Detect which cell encompasses the target text, then output its (X, Y) center coordinate. 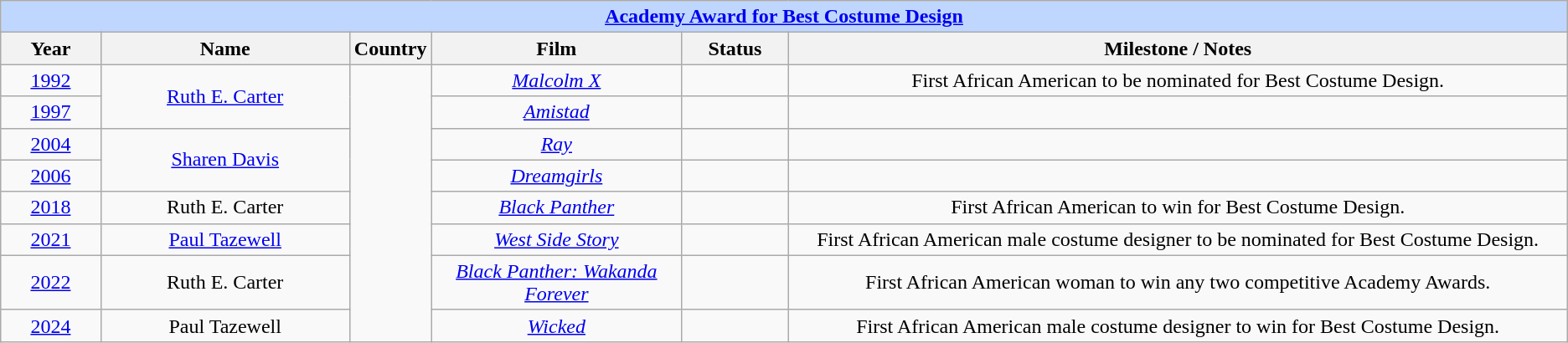
Dreamgirls (556, 176)
Name (224, 49)
Black Panther (556, 207)
First African American male costume designer to win for Best Costume Design. (1178, 325)
2024 (50, 325)
First African American male costume designer to be nominated for Best Costume Design. (1178, 239)
2004 (50, 144)
Film (556, 49)
Malcolm X (556, 80)
First African American to win for Best Costume Design. (1178, 207)
Ray (556, 144)
Milestone / Notes (1178, 49)
Sharen Davis (224, 160)
First African American woman to win any two competitive Academy Awards. (1178, 283)
First African American to be nominated for Best Costume Design. (1178, 80)
Year (50, 49)
1992 (50, 80)
Status (735, 49)
1997 (50, 112)
Amistad (556, 112)
Black Panther: Wakanda Forever (556, 283)
Wicked (556, 325)
2022 (50, 283)
2018 (50, 207)
Country (390, 49)
Academy Award for Best Costume Design (784, 17)
2021 (50, 239)
West Side Story (556, 239)
2006 (50, 176)
